For the text-containing cell, return its midpoint in (X, Y) coordinate format. 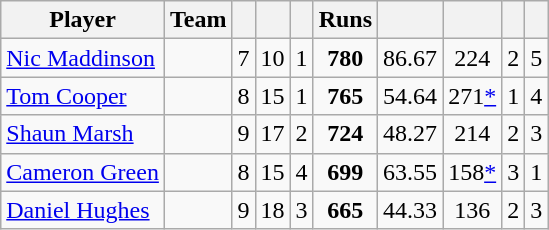
271* (472, 96)
63.55 (410, 172)
48.27 (410, 134)
158* (472, 172)
Player (83, 20)
10 (272, 58)
765 (345, 96)
Nic Maddinson (83, 58)
224 (472, 58)
Tom Cooper (83, 96)
7 (244, 58)
780 (345, 58)
86.67 (410, 58)
724 (345, 134)
18 (272, 210)
Daniel Hughes (83, 210)
Team (198, 20)
136 (472, 210)
214 (472, 134)
17 (272, 134)
Runs (345, 20)
54.64 (410, 96)
5 (536, 58)
699 (345, 172)
Cameron Green (83, 172)
44.33 (410, 210)
665 (345, 210)
Shaun Marsh (83, 134)
